Locate the cell with the specified text and output its (x, y) center coordinate. 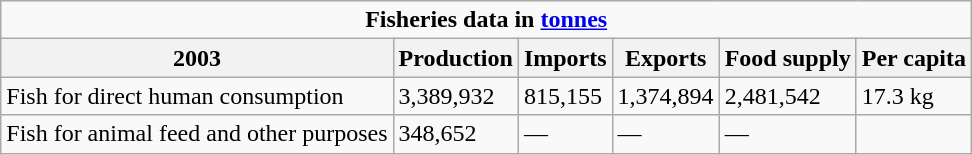
2,481,542 (788, 96)
Fish for direct human consumption (197, 96)
Food supply (788, 58)
348,652 (456, 134)
Imports (565, 58)
2003 (197, 58)
Fish for animal feed and other purposes (197, 134)
Exports (666, 58)
815,155 (565, 96)
17.3 kg (914, 96)
1,374,894 (666, 96)
Per capita (914, 58)
Fisheries data in tonnes (486, 20)
3,389,932 (456, 96)
Production (456, 58)
